From the cell containing the given text, extract its center point as [x, y] coordinate. 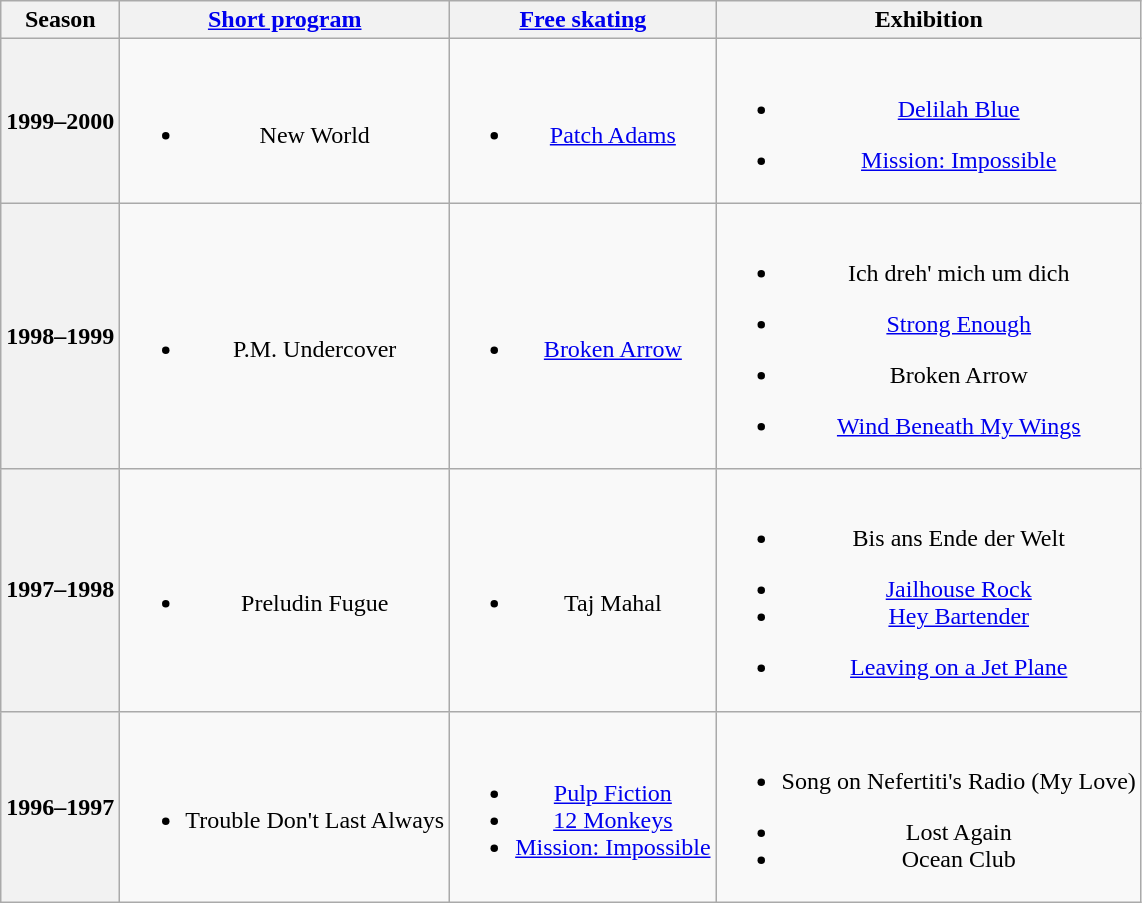
Exhibition [928, 20]
Bis ans Ende der Welt Jailhouse RockHey Bartender Leaving on a Jet Plane [928, 590]
Ich dreh' mich um dich Strong Enough Broken Arrow Wind Beneath My Wings [928, 336]
Delilah Blue Mission: Impossible [928, 121]
Trouble Don't Last Always [285, 806]
P.M. Undercover [285, 336]
Short program [285, 20]
Free skating [583, 20]
1999–2000 [60, 121]
1998–1999 [60, 336]
New World [285, 121]
1996–1997 [60, 806]
Pulp Fiction12 MonkeysMission: Impossible [583, 806]
Preludin Fugue [285, 590]
Patch Adams [583, 121]
Broken Arrow [583, 336]
Season [60, 20]
1997–1998 [60, 590]
Song on Nefertiti's Radio (My Love) Lost Again Ocean Club [928, 806]
Taj Mahal [583, 590]
